Capture the cell that displays the provided text and extract its (x, y) central coordinate. 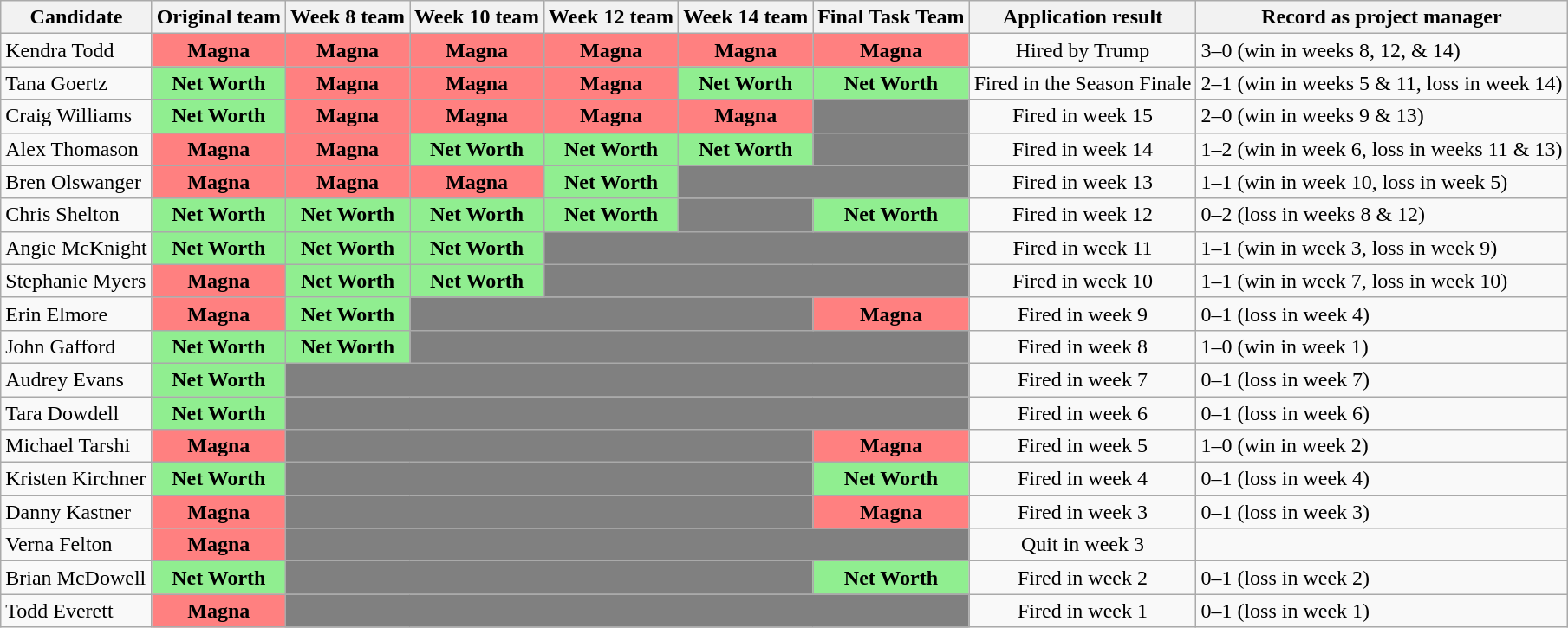
Fired in week 15 (1083, 116)
Fired in week 12 (1083, 215)
John Gafford (76, 346)
Alex Thomason (76, 149)
Verna Felton (76, 545)
Fired in week 4 (1083, 479)
Brian McDowell (76, 578)
Fired in week 14 (1083, 149)
Fired in week 13 (1083, 182)
Kristen Kirchner (76, 479)
Michael Tarshi (76, 446)
1–1 (win in week 10, loss in week 5) (1382, 182)
Craig Williams (76, 116)
Record as project manager (1382, 17)
Kendra Todd (76, 50)
Week 14 team (745, 17)
Erin Elmore (76, 314)
Week 10 team (477, 17)
3–0 (win in weeks 8, 12, & 14) (1382, 50)
Application result (1083, 17)
Fired in week 3 (1083, 512)
Stephanie Myers (76, 281)
0–1 (loss in week 6) (1382, 413)
Fired in week 6 (1083, 413)
Week 8 team (348, 17)
Fired in the Season Finale (1083, 83)
Fired in week 7 (1083, 379)
Original team (218, 17)
Tana Goertz (76, 83)
Fired in week 9 (1083, 314)
Fired in week 5 (1083, 446)
2–1 (win in weeks 5 & 11, loss in week 14) (1382, 83)
Danny Kastner (76, 512)
Candidate (76, 17)
Fired in week 11 (1083, 248)
Fired in week 2 (1083, 578)
1–1 (win in week 3, loss in week 9) (1382, 248)
0–1 (loss in week 7) (1382, 379)
Tara Dowdell (76, 413)
1–1 (win in week 7, loss in week 10) (1382, 281)
0–1 (loss in week 1) (1382, 611)
Final Task Team (891, 17)
1–0 (win in week 1) (1382, 346)
Hired by Trump (1083, 50)
1–0 (win in week 2) (1382, 446)
Audrey Evans (76, 379)
0–2 (loss in weeks 8 & 12) (1382, 215)
Angie McKnight (76, 248)
Week 12 team (612, 17)
1–2 (win in week 6, loss in weeks 11 & 13) (1382, 149)
0–1 (loss in week 2) (1382, 578)
0–1 (loss in week 3) (1382, 512)
Quit in week 3 (1083, 545)
2–0 (win in weeks 9 & 13) (1382, 116)
Fired in week 10 (1083, 281)
Todd Everett (76, 611)
Bren Olswanger (76, 182)
Chris Shelton (76, 215)
Fired in week 8 (1083, 346)
Fired in week 1 (1083, 611)
